Locate the cell with the specified text and output its (X, Y) center coordinate. 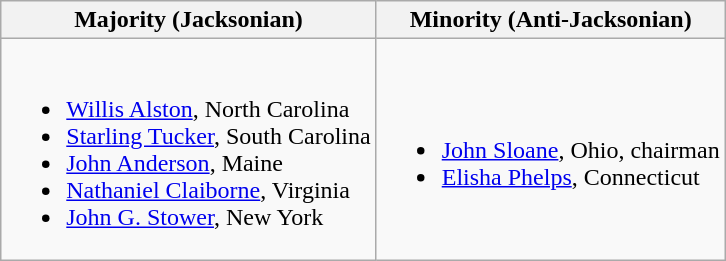
Willis Alston, North CarolinaStarling Tucker, South CarolinaJohn Anderson, MaineNathaniel Claiborne, VirginiaJohn G. Stower, New York (188, 150)
John Sloane, Ohio, chairmanElisha Phelps, Connecticut (550, 150)
Minority (Anti-Jacksonian) (550, 20)
Majority (Jacksonian) (188, 20)
